Return the (X, Y) coordinate for the center point of the cell that contains the specified text.  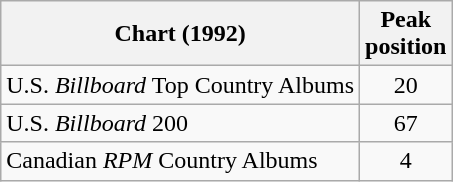
Chart (1992) (180, 34)
U.S. Billboard Top Country Albums (180, 85)
4 (406, 161)
Canadian RPM Country Albums (180, 161)
20 (406, 85)
U.S. Billboard 200 (180, 123)
Peakposition (406, 34)
67 (406, 123)
